Output the [x, y] coordinate of the center of the cell containing the given text.  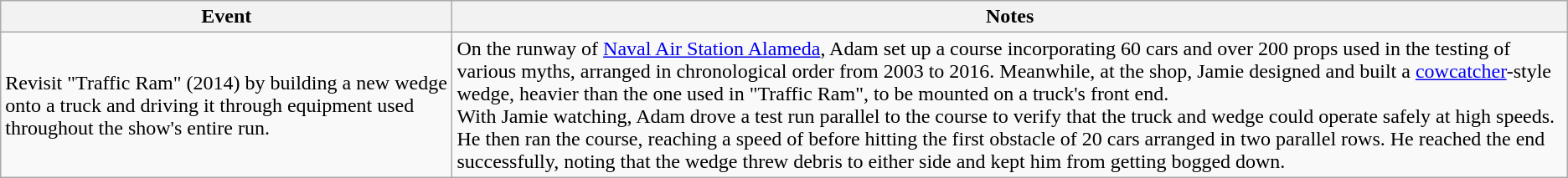
Notes [1010, 17]
Revisit "Traffic Ram" (2014) by building a new wedge onto a truck and driving it through equipment used throughout the show's entire run. [226, 105]
Event [226, 17]
